For the text-containing cell, return its midpoint in (x, y) coordinate format. 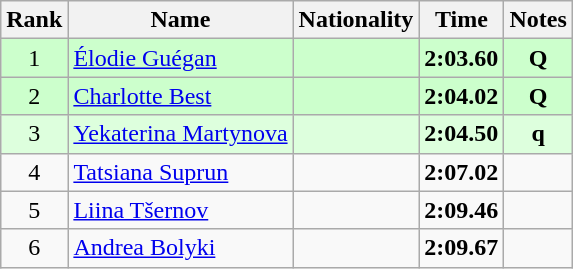
Notes (538, 20)
Charlotte Best (180, 96)
2:09.67 (462, 248)
Tatsiana Suprun (180, 172)
Andrea Bolyki (180, 248)
Élodie Guégan (180, 58)
Name (180, 20)
Liina Tšernov (180, 210)
3 (34, 134)
2:07.02 (462, 172)
Yekaterina Martynova (180, 134)
5 (34, 210)
Nationality (356, 20)
2:03.60 (462, 58)
Time (462, 20)
2 (34, 96)
2:04.50 (462, 134)
4 (34, 172)
q (538, 134)
1 (34, 58)
2:04.02 (462, 96)
Rank (34, 20)
2:09.46 (462, 210)
6 (34, 248)
